Locate the cell with the specified text and output its (X, Y) center coordinate. 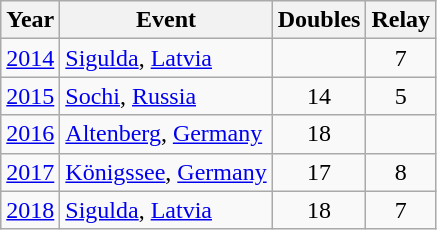
2018 (30, 210)
5 (401, 96)
2016 (30, 134)
Event (166, 20)
Altenberg, Germany (166, 134)
17 (319, 172)
2017 (30, 172)
8 (401, 172)
Year (30, 20)
2015 (30, 96)
Königssee, Germany (166, 172)
Relay (401, 20)
Sochi, Russia (166, 96)
Doubles (319, 20)
2014 (30, 58)
14 (319, 96)
